From the cell containing the given text, extract its center point as (X, Y) coordinate. 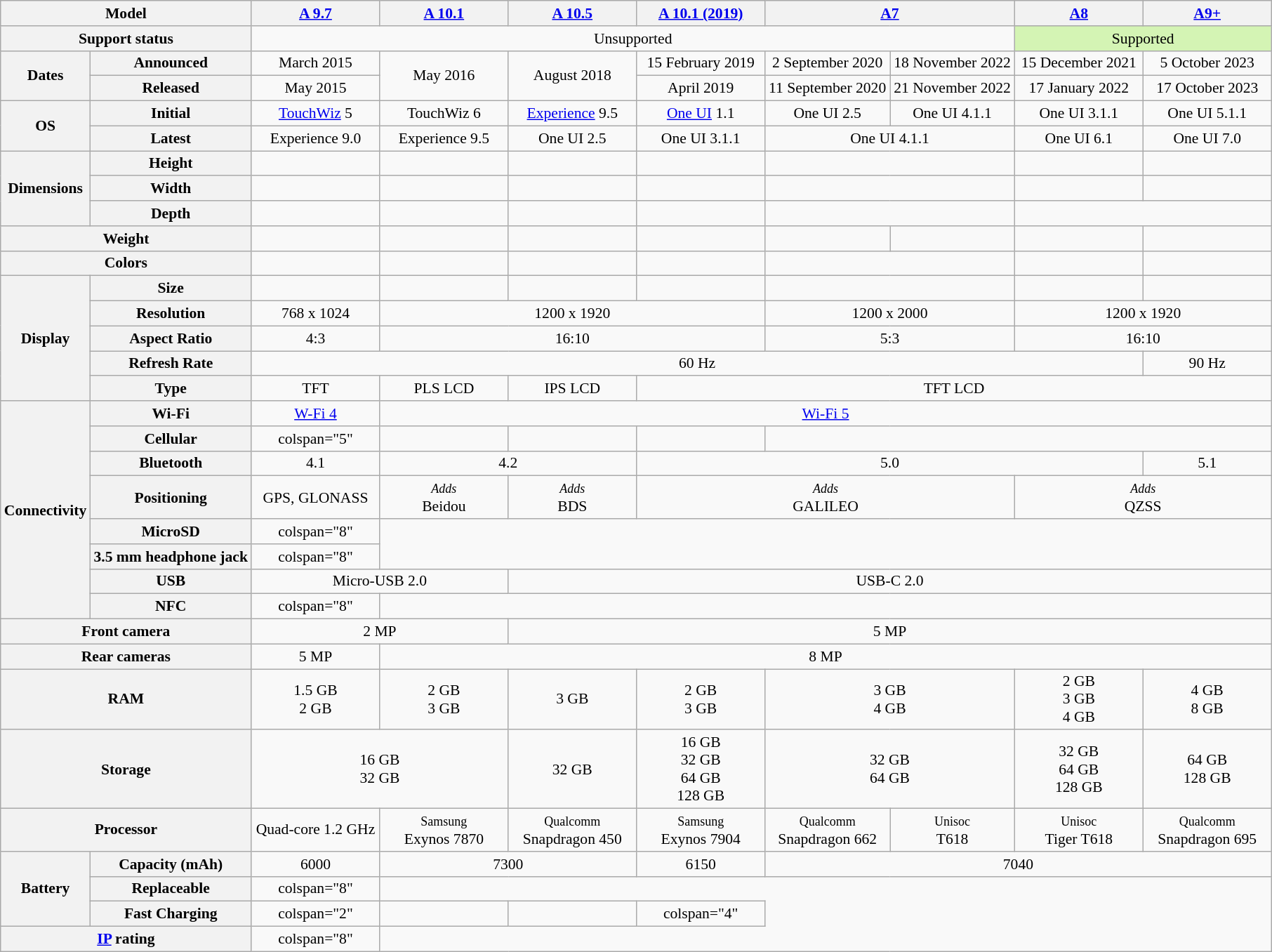
Battery (46, 889)
15 February 2019 (701, 63)
17 October 2023 (1207, 88)
5.0 (890, 463)
4:3 (316, 338)
IP rating (126, 939)
16 GB32 GB64 GB128 GB (701, 769)
One UI 5.1.1 (1207, 114)
16 GB32 GB (380, 769)
QualcommSnapdragon 450 (573, 830)
Support status (126, 39)
Wi-Fi (171, 414)
OS (46, 126)
4.2 (508, 463)
TFT LCD (954, 389)
Experience 9.0 (316, 138)
Replaceable (171, 889)
Dimensions (46, 188)
4 GB8 GB (1207, 699)
2 GB3 GB4 GB (1078, 699)
32 GB64 GB128 GB (1078, 769)
AddsQZSS (1143, 497)
Released (171, 88)
Positioning (171, 497)
4.1 (316, 463)
11 September 2020 (828, 88)
Latest (171, 138)
Weight (126, 239)
Fast Charging (171, 914)
32 GB (573, 769)
August 2018 (573, 76)
Colors (126, 263)
Wi-Fi 5 (826, 414)
18 November 2022 (953, 63)
Cellular (171, 439)
3 GB (573, 699)
April 2019 (701, 88)
Refresh Rate (171, 364)
TouchWiz 5 (316, 114)
NFC (171, 607)
Width (171, 189)
One UI 6.1 (1078, 138)
MicroSD (171, 531)
Display (46, 338)
Initial (171, 114)
Announced (171, 63)
15 December 2021 (1078, 63)
AddsBDS (573, 497)
A8 (1078, 13)
UnisocT618 (953, 830)
Connectivity (46, 510)
Aspect Ratio (171, 338)
Dates (46, 76)
Storage (126, 769)
Height (171, 164)
5:3 (890, 338)
PLS LCD (444, 389)
1200 x 2000 (890, 314)
Depth (171, 213)
UnisocTiger T618 (1078, 830)
Micro-USB 2.0 (380, 581)
Size (171, 289)
768 x 1024 (316, 314)
AddsGALILEO (826, 497)
7040 (1019, 864)
Processor (126, 830)
USB-C 2.0 (890, 581)
One UI 1.1 (701, 114)
Resolution (171, 314)
Rear cameras (126, 656)
May 2016 (444, 76)
32 GB64 GB (890, 769)
AddsBeidou (444, 497)
colspan="5" (316, 439)
A 10.1 (2019) (701, 13)
Type (171, 389)
W-Fi 4 (316, 414)
QualcommSnapdragon 662 (828, 830)
colspan="4" (701, 914)
2 MP (380, 632)
6150 (701, 864)
90 Hz (1207, 364)
One UI 7.0 (1207, 138)
5.1 (1207, 463)
GPS, GLONASS (316, 497)
Unsupported (633, 39)
RAM (126, 699)
SamsungExynos 7904 (701, 830)
8 MP (826, 656)
A7 (890, 13)
A9+ (1207, 13)
Quad-core 1.2 GHz (316, 830)
3 GB4 GB (890, 699)
March 2015 (316, 63)
1.5 GB2 GB (316, 699)
3.5 mm headphone jack (171, 557)
64 GB128 GB (1207, 769)
colspan="2" (316, 914)
TouchWiz 6 (444, 114)
Capacity (mAh) (171, 864)
TFT (316, 389)
21 November 2022 (953, 88)
Supported (1143, 39)
7300 (508, 864)
Front camera (126, 632)
Model (126, 13)
5 October 2023 (1207, 63)
2 September 2020 (828, 63)
SamsungExynos 7870 (444, 830)
Bluetooth (171, 463)
6000 (316, 864)
A 9.7 (316, 13)
A 10.5 (573, 13)
60 Hz (697, 364)
USB (171, 581)
QualcommSnapdragon 695 (1207, 830)
May 2015 (316, 88)
A 10.1 (444, 13)
IPS LCD (573, 389)
17 January 2022 (1078, 88)
